Search for the cell housing the specified text and yield its (x, y) center coordinate. 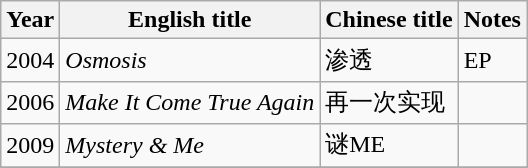
2006 (30, 102)
2004 (30, 60)
谜ME (389, 146)
再一次实现 (389, 102)
渗透 (389, 60)
2009 (30, 146)
EP (492, 60)
Notes (492, 20)
Chinese title (389, 20)
Year (30, 20)
Mystery & Me (190, 146)
Make It Come True Again (190, 102)
Osmosis (190, 60)
English title (190, 20)
